Scan for the cell matching the given text and deliver its [X, Y] coordinate at center. 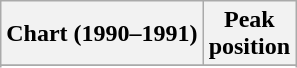
Peakposition [249, 34]
Chart (1990–1991) [102, 34]
